Detect which cell encompasses the target text, then output its (x, y) center coordinate. 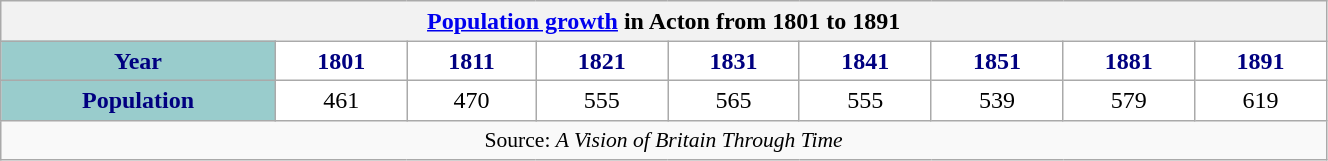
470 (472, 100)
1891 (1261, 61)
1821 (602, 61)
Population growth in Acton from 1801 to 1891 (664, 21)
619 (1261, 100)
Year (138, 61)
1851 (997, 61)
565 (734, 100)
539 (997, 100)
461 (341, 100)
Population (138, 100)
1811 (472, 61)
1831 (734, 61)
1841 (865, 61)
1881 (1129, 61)
Source: A Vision of Britain Through Time (664, 140)
579 (1129, 100)
1801 (341, 61)
